Determine the [X, Y] coordinate at the center of the cell enclosing the given text.  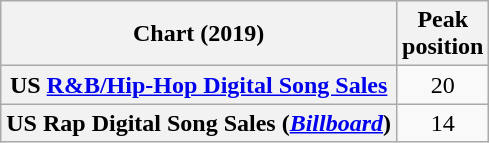
Peakposition [443, 34]
US R&B/Hip-Hop Digital Song Sales [199, 85]
14 [443, 123]
Chart (2019) [199, 34]
20 [443, 85]
US Rap Digital Song Sales (Billboard) [199, 123]
